Search for the cell housing the specified text and yield its (X, Y) center coordinate. 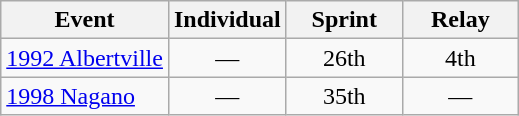
4th (460, 58)
35th (344, 96)
Event (85, 20)
Sprint (344, 20)
Relay (460, 20)
26th (344, 58)
Individual (227, 20)
1992 Albertville (85, 58)
1998 Nagano (85, 96)
